Return [X, Y] of the center of cell containing provided text 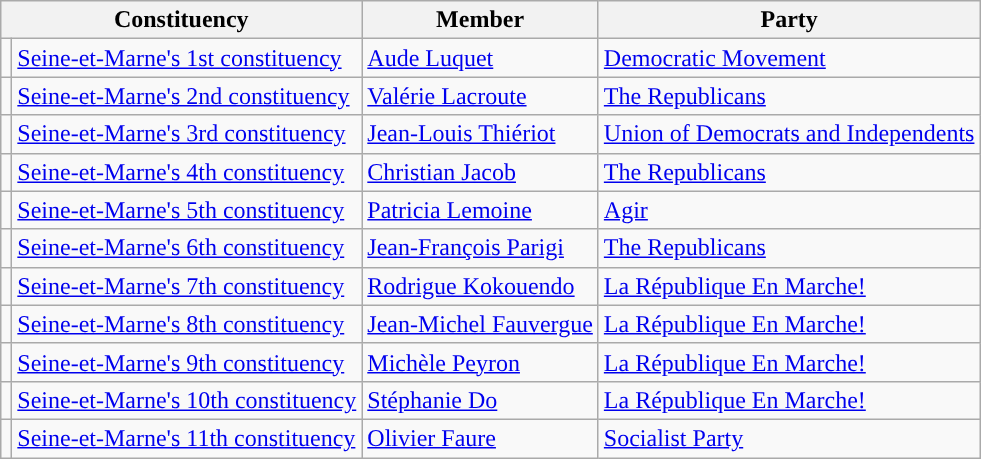
Socialist Party [789, 438]
Jean-Louis Thiériot [480, 134]
Michèle Peyron [480, 362]
Jean-Michel Fauvergue [480, 324]
Aude Luquet [480, 58]
Agir [789, 210]
Seine-et-Marne's 8th constituency [187, 324]
Seine-et-Marne's 9th constituency [187, 362]
Seine-et-Marne's 5th constituency [187, 210]
Seine-et-Marne's 2nd constituency [187, 96]
Seine-et-Marne's 6th constituency [187, 248]
Seine-et-Marne's 4th constituency [187, 172]
Seine-et-Marne's 11th constituency [187, 438]
Seine-et-Marne's 3rd constituency [187, 134]
Seine-et-Marne's 10th constituency [187, 400]
Christian Jacob [480, 172]
Stéphanie Do [480, 400]
Olivier Faure [480, 438]
Seine-et-Marne's 1st constituency [187, 58]
Valérie Lacroute [480, 96]
Constituency [182, 20]
Jean-François Parigi [480, 248]
Union of Democrats and Independents [789, 134]
Rodrigue Kokouendo [480, 286]
Seine-et-Marne's 7th constituency [187, 286]
Member [480, 20]
Party [789, 20]
Patricia Lemoine [480, 210]
Democratic Movement [789, 58]
